Determine the (X, Y) coordinate at the center of the cell enclosing the given text.  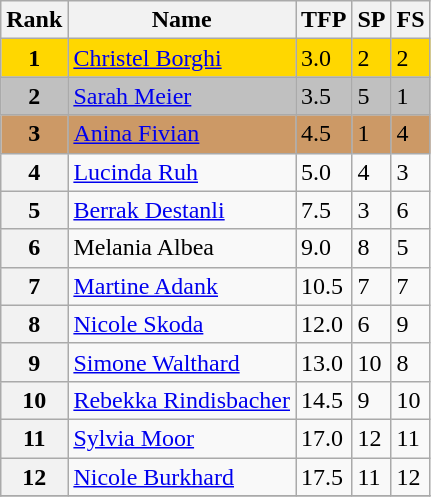
4.5 (324, 134)
17.0 (324, 438)
Berrak Destanli (182, 210)
Martine Adank (182, 286)
Sylvia Moor (182, 438)
14.5 (324, 400)
Rebekka Rindisbacher (182, 400)
13.0 (324, 362)
Simone Walthard (182, 362)
FS (410, 20)
5.0 (324, 172)
Nicole Burkhard (182, 477)
Melania Albea (182, 248)
3.0 (324, 58)
Christel Borghi (182, 58)
Lucinda Ruh (182, 172)
10.5 (324, 286)
17.5 (324, 477)
12.0 (324, 324)
Nicole Skoda (182, 324)
Rank (34, 20)
SP (372, 20)
Name (182, 20)
TFP (324, 20)
3.5 (324, 96)
Anina Fivian (182, 134)
7.5 (324, 210)
Sarah Meier (182, 96)
9.0 (324, 248)
